For the text-containing cell, return its midpoint in (x, y) coordinate format. 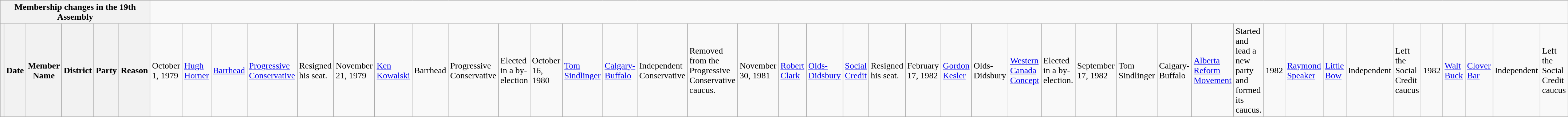
Gordon Kesler (956, 70)
Removed from the Progressive Conservative caucus. (713, 70)
November 30, 1981 (758, 70)
Walt Buck (1454, 70)
Date (15, 70)
Western Canada Concept (1025, 70)
October 16, 1980 (546, 70)
Little Bow (1334, 70)
Started and lead a new party and formed its caucus. (1248, 70)
District (78, 70)
Elected in a by-election (514, 70)
Robert Clark (792, 70)
Ken Kowalski (393, 70)
Alberta Reform Movement (1213, 70)
September 17, 1982 (1096, 70)
October 1, 1979 (166, 70)
Membership changes in the 19th Assembly (75, 12)
November 21, 1979 (354, 70)
February 17, 1982 (923, 70)
Member Name (44, 70)
Independent Conservative (662, 70)
Elected in a by-election. (1058, 70)
Hugh Horner (197, 70)
Reason (134, 70)
Raymond Speaker (1304, 70)
Social Credit (856, 70)
Clover Bar (1479, 70)
Party (106, 70)
